Provide the [X, Y] coordinate of the cell's center where the given text is located.  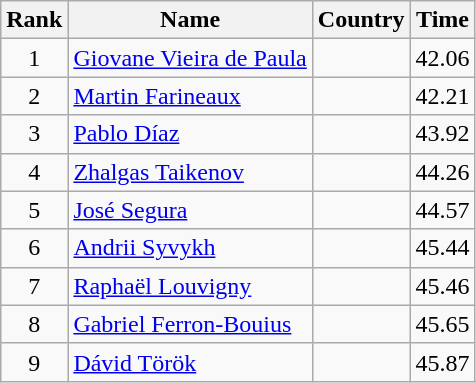
Zhalgas Taikenov [190, 172]
44.57 [442, 210]
45.46 [442, 286]
7 [34, 286]
Dávid Török [190, 362]
Rank [34, 20]
5 [34, 210]
45.44 [442, 248]
Andrii Syvykh [190, 248]
45.87 [442, 362]
44.26 [442, 172]
Country [361, 20]
6 [34, 248]
Giovane Vieira de Paula [190, 58]
8 [34, 324]
4 [34, 172]
1 [34, 58]
3 [34, 134]
Time [442, 20]
45.65 [442, 324]
Raphaël Louvigny [190, 286]
42.06 [442, 58]
43.92 [442, 134]
Gabriel Ferron-Bouius [190, 324]
Pablo Díaz [190, 134]
Name [190, 20]
Martin Farineaux [190, 96]
9 [34, 362]
José Segura [190, 210]
42.21 [442, 96]
2 [34, 96]
